Return the (X, Y) coordinate for the center point of the cell that contains the specified text.  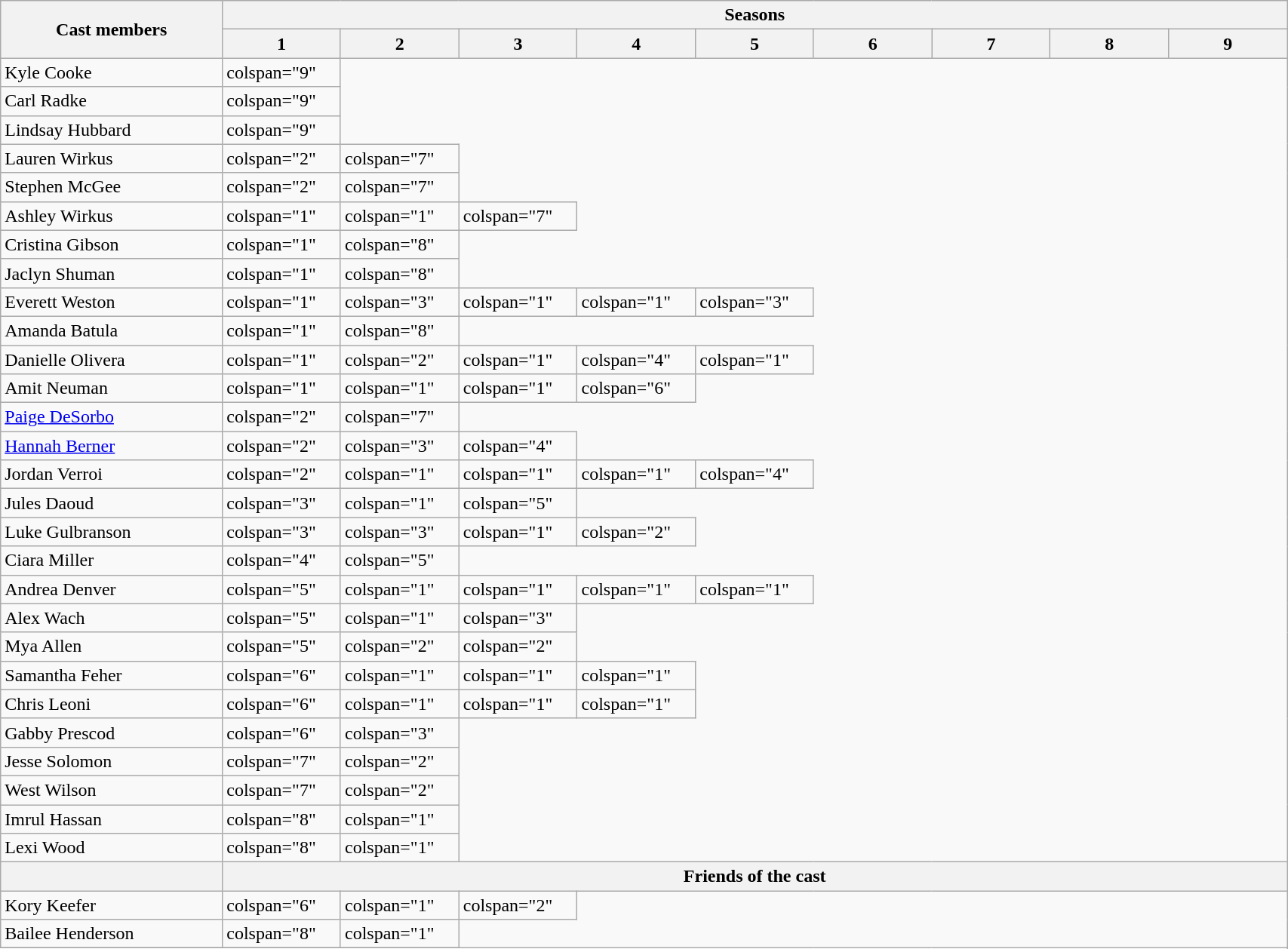
Lindsay Hubbard (112, 130)
Carl Radke (112, 101)
Everett Weston (112, 302)
3 (518, 44)
West Wilson (112, 790)
Stephen McGee (112, 187)
Cast members (112, 29)
4 (637, 44)
Lexi Wood (112, 848)
Ashley Wirkus (112, 216)
1 (282, 44)
Jesse Solomon (112, 761)
Jordan Verroi (112, 474)
Lauren Wirkus (112, 158)
7 (991, 44)
9 (1228, 44)
Hannah Berner (112, 446)
Alex Wach (112, 618)
Friends of the cast (755, 877)
Imrul Hassan (112, 818)
Bailee Henderson (112, 934)
Amanda Batula (112, 330)
Ciara Miller (112, 560)
Paige DeSorbo (112, 417)
Cristina Gibson (112, 244)
Amit Neuman (112, 389)
5 (755, 44)
Kyle Cooke (112, 72)
Jaclyn Shuman (112, 273)
Gabby Prescod (112, 732)
Mya Allen (112, 646)
Kory Keefer (112, 905)
Jules Daoud (112, 503)
8 (1109, 44)
Chris Leoni (112, 704)
Samantha Feher (112, 675)
Andrea Denver (112, 589)
Danielle Olivera (112, 360)
Luke Gulbranson (112, 532)
6 (872, 44)
Seasons (755, 15)
2 (400, 44)
